Return (x, y) of the center of cell containing provided text 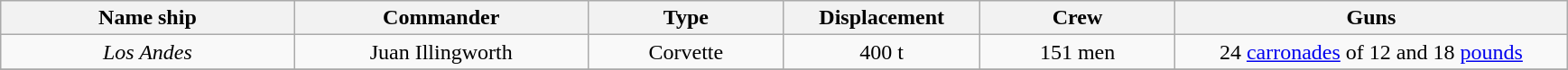
Commander (441, 18)
Los Andes (148, 52)
Name ship (148, 18)
24 carronades of 12 and 18 pounds (1371, 52)
Corvette (686, 52)
Juan Illingworth (441, 52)
Type (686, 18)
Crew (1078, 18)
151 men (1078, 52)
Displacement (881, 18)
400 t (881, 52)
Guns (1371, 18)
